Search for the cell housing the specified text and yield its (X, Y) center coordinate. 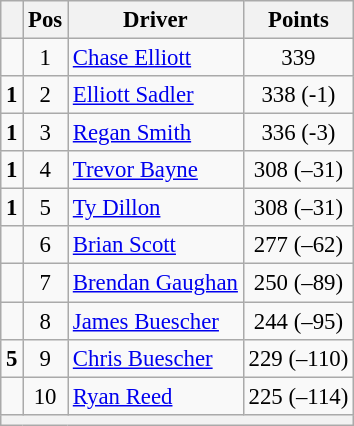
339 (298, 58)
James Buescher (156, 321)
277 (–62) (298, 245)
336 (-3) (298, 133)
10 (46, 396)
Trevor Bayne (156, 170)
Ryan Reed (156, 396)
8 (46, 321)
9 (46, 358)
229 (–110) (298, 358)
225 (–114) (298, 396)
Pos (46, 20)
2 (46, 95)
250 (–89) (298, 283)
338 (-1) (298, 95)
7 (46, 283)
3 (46, 133)
Chase Elliott (156, 58)
6 (46, 245)
244 (–95) (298, 321)
Regan Smith (156, 133)
Brian Scott (156, 245)
Elliott Sadler (156, 95)
Chris Buescher (156, 358)
4 (46, 170)
Driver (156, 20)
Brendan Gaughan (156, 283)
Ty Dillon (156, 208)
Points (298, 20)
